Provide the [x, y] coordinate of the cell's center where the given text is located.  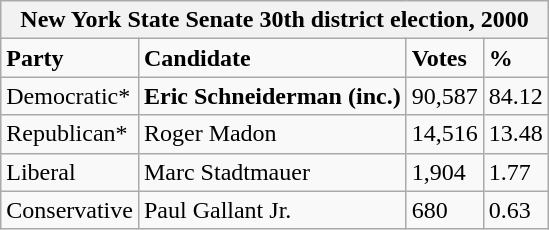
1,904 [444, 172]
Votes [444, 58]
Conservative [70, 210]
Roger Madon [272, 134]
13.48 [516, 134]
Eric Schneiderman (inc.) [272, 96]
14,516 [444, 134]
Paul Gallant Jr. [272, 210]
Marc Stadtmauer [272, 172]
Party [70, 58]
New York State Senate 30th district election, 2000 [275, 20]
Democratic* [70, 96]
Liberal [70, 172]
0.63 [516, 210]
90,587 [444, 96]
84.12 [516, 96]
Republican* [70, 134]
% [516, 58]
Candidate [272, 58]
1.77 [516, 172]
680 [444, 210]
